Detect which cell encompasses the target text, then output its [x, y] center coordinate. 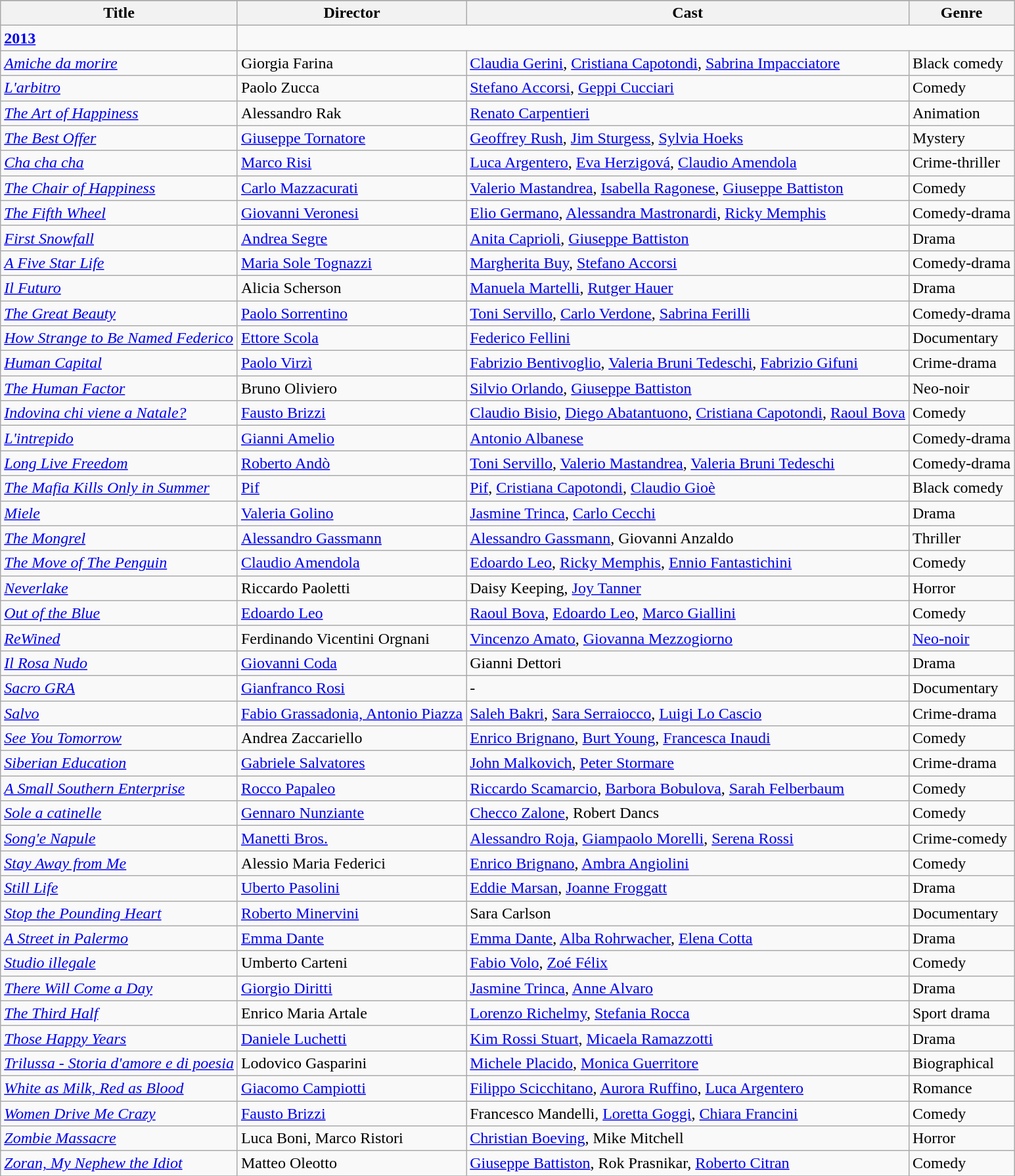
The Human Factor [120, 388]
Antonio Albanese [688, 438]
Giacomo Campiotti [351, 1088]
Sara Carlson [688, 913]
The Mongrel [120, 538]
Il Futuro [120, 288]
Title [120, 13]
Alessandro Gassmann, Giovanni Anzaldo [688, 538]
Manetti Bros. [351, 838]
Enrico Brignano, Ambra Angiolini [688, 863]
Andrea Zaccariello [351, 738]
L'arbitro [120, 88]
Silvio Orlando, Giuseppe Battiston [688, 388]
Sole a catinelle [120, 813]
Alessandro Rak [351, 113]
Roberto Andò [351, 463]
White as Milk, Red as Blood [120, 1088]
Maria Sole Tognazzi [351, 263]
Paolo Zucca [351, 88]
L'intrepido [120, 438]
Biographical [961, 1063]
Andrea Segre [351, 238]
Bruno Oliviero [351, 388]
Giovanni Coda [351, 663]
Amiche da morire [120, 63]
A Street in Palermo [120, 938]
Song'e Napule [120, 838]
See You Tomorrow [120, 738]
Francesco Mandelli, Loretta Goggi, Chiara Francini [688, 1114]
Alessandro Gassmann [351, 538]
Salvo [120, 713]
Luca Argentero, Eva Herzigová, Claudio Amendola [688, 163]
Studio illegale [120, 963]
The Great Beauty [120, 313]
Lorenzo Richelmy, Stefania Rocca [688, 1013]
Roberto Minervini [351, 913]
Geoffrey Rush, Jim Sturgess, Sylvia Hoeks [688, 138]
Valerio Mastandrea, Isabella Ragonese, Giuseppe Battiston [688, 188]
Pif, Cristiana Capotondi, Claudio Gioè [688, 488]
Manuela Martelli, Rutger Hauer [688, 288]
Claudio Bisio, Diego Abatantuono, Cristiana Capotondi, Raoul Bova [688, 413]
Checco Zalone, Robert Dancs [688, 813]
Zoran, My Nephew the Idiot [120, 1164]
A Five Star Life [120, 263]
Gianni Dettori [688, 663]
- [688, 688]
Filippo Scicchitano, Aurora Ruffino, Luca Argentero [688, 1088]
Claudio Amendola [351, 563]
Christian Boeving, Mike Mitchell [688, 1139]
Pif [351, 488]
Jasmine Trinca, Anne Alvaro [688, 988]
Siberian Education [120, 763]
Romance [961, 1088]
Animation [961, 113]
Edoardo Leo [351, 613]
Marco Risi [351, 163]
Michele Placido, Monica Guerritore [688, 1063]
Jasmine Trinca, Carlo Cecchi [688, 513]
Sport drama [961, 1013]
Neverlake [120, 588]
Kim Rossi Stuart, Micaela Ramazzotti [688, 1038]
Margherita Buy, Stefano Accorsi [688, 263]
Crime-thriller [961, 163]
Eddie Marsan, Joanne Froggatt [688, 888]
Ettore Scola [351, 338]
Alessio Maria Federici [351, 863]
Giorgio Diritti [351, 988]
Carlo Mazzacurati [351, 188]
Alicia Scherson [351, 288]
Out of the Blue [120, 613]
Fabio Volo, Zoé Félix [688, 963]
Long Live Freedom [120, 463]
How Strange to Be Named Federico [120, 338]
Cha cha cha [120, 163]
2013 [120, 38]
Saleh Bakri, Sara Serraiocco, Luigi Lo Cascio [688, 713]
Riccardo Scamarcio, Barbora Bobulova, Sarah Felberbaum [688, 788]
Anita Caprioli, Giuseppe Battiston [688, 238]
The Best Offer [120, 138]
Umberto Carteni [351, 963]
Emma Dante, Alba Rohrwacher, Elena Cotta [688, 938]
Riccardo Paoletti [351, 588]
Giovanni Veronesi [351, 213]
A Small Southern Enterprise [120, 788]
Federico Fellini [688, 338]
Il Rosa Nudo [120, 663]
Toni Servillo, Carlo Verdone, Sabrina Ferilli [688, 313]
Stay Away from Me [120, 863]
Sacro GRA [120, 688]
Vincenzo Amato, Giovanna Mezzogiorno [688, 638]
Indovina chi viene a Natale? [120, 413]
Mystery [961, 138]
Paolo Virzì [351, 363]
Luca Boni, Marco Ristori [351, 1139]
Giorgia Farina [351, 63]
Human Capital [120, 363]
Uberto Pasolini [351, 888]
Emma Dante [351, 938]
Fabio Grassadonia, Antonio Piazza [351, 713]
Elio Germano, Alessandra Mastronardi, Ricky Memphis [688, 213]
Alessandro Roja, Giampaolo Morelli, Serena Rossi [688, 838]
The Third Half [120, 1013]
Giuseppe Tornatore [351, 138]
Crime-comedy [961, 838]
Lodovico Gasparini [351, 1063]
Giuseppe Battiston, Rok Prasnikar, Roberto Citran [688, 1164]
Daniele Luchetti [351, 1038]
Daisy Keeping, Joy Tanner [688, 588]
Zombie Massacre [120, 1139]
Fabrizio Bentivoglio, Valeria Bruni Tedeschi, Fabrizio Gifuni [688, 363]
Stefano Accorsi, Geppi Cucciari [688, 88]
Gianfranco Rosi [351, 688]
Enrico Brignano, Burt Young, Francesca Inaudi [688, 738]
Rocco Papaleo [351, 788]
Miele [120, 513]
Stop the Pounding Heart [120, 913]
Renato Carpentieri [688, 113]
Enrico Maria Artale [351, 1013]
Matteo Oleotto [351, 1164]
Claudia Gerini, Cristiana Capotondi, Sabrina Impacciatore [688, 63]
There Will Come a Day [120, 988]
Gennaro Nunziante [351, 813]
Edoardo Leo, Ricky Memphis, Ennio Fantastichini [688, 563]
Cast [688, 13]
ReWined [120, 638]
First Snowfall [120, 238]
The Move of The Penguin [120, 563]
The Chair of Happiness [120, 188]
Those Happy Years [120, 1038]
Thriller [961, 538]
Raoul Bova, Edoardo Leo, Marco Giallini [688, 613]
Paolo Sorrentino [351, 313]
Trilussa - Storia d'amore e di poesia [120, 1063]
Gabriele Salvatores [351, 763]
Still Life [120, 888]
John Malkovich, Peter Stormare [688, 763]
Women Drive Me Crazy [120, 1114]
The Mafia Kills Only in Summer [120, 488]
Toni Servillo, Valerio Mastandrea, Valeria Bruni Tedeschi [688, 463]
The Art of Happiness [120, 113]
Gianni Amelio [351, 438]
Ferdinando Vicentini Orgnani [351, 638]
Valeria Golino [351, 513]
Genre [961, 13]
The Fifth Wheel [120, 213]
Director [351, 13]
